Find where the given text appears and provide that cell's center as [x, y] coordinate. 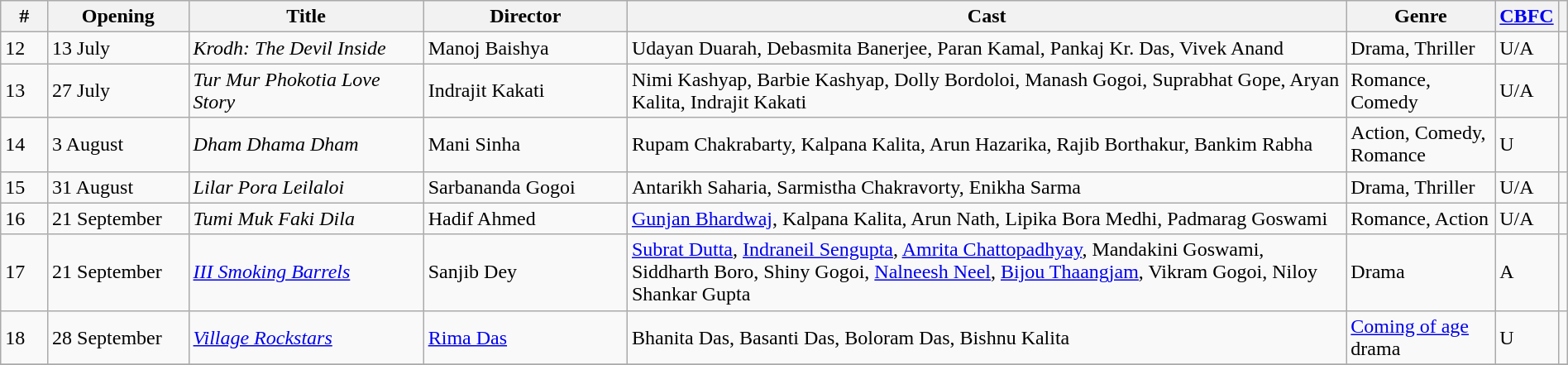
Udayan Duarah, Debasmita Banerjee, Paran Kamal, Pankaj Kr. Das, Vivek Anand [986, 48]
Romance, Comedy [1421, 91]
Bhanita Das, Basanti Das, Boloram Das, Bishnu Kalita [986, 338]
Manoj Baishya [525, 48]
15 [25, 187]
Nimi Kashyap, Barbie Kashyap, Dolly Bordoloi, Manash Gogoi, Suprabhat Gope, Aryan Kalita, Indrajit Kakati [986, 91]
Indrajit Kakati [525, 91]
Village Rockstars [306, 338]
Antarikh Saharia, Sarmistha Chakravorty, Enikha Sarma [986, 187]
14 [25, 144]
Hadif Ahmed [525, 219]
18 [25, 338]
CBFC [1527, 17]
Cast [986, 17]
Lilar Pora Leilaloi [306, 187]
31 August [118, 187]
16 [25, 219]
Rima Das [525, 338]
Opening [118, 17]
Gunjan Bhardwaj, Kalpana Kalita, Arun Nath, Lipika Bora Medhi, Padmarag Goswami [986, 219]
27 July [118, 91]
Sarbananda Gogoi [525, 187]
Director [525, 17]
Genre [1421, 17]
13 July [118, 48]
Coming of age drama [1421, 338]
28 September [118, 338]
Rupam Chakrabarty, Kalpana Kalita, Arun Hazarika, Rajib Borthakur, Bankim Rabha [986, 144]
Action, Comedy, Romance [1421, 144]
Sanjib Dey [525, 272]
13 [25, 91]
Romance, Action [1421, 219]
III Smoking Barrels [306, 272]
17 [25, 272]
Krodh: The Devil Inside [306, 48]
12 [25, 48]
A [1527, 272]
Mani Sinha [525, 144]
Title [306, 17]
3 August [118, 144]
Dham Dhama Dham [306, 144]
Tur Mur Phokotia Love Story [306, 91]
Tumi Muk Faki Dila [306, 219]
Drama [1421, 272]
# [25, 17]
